Find where the given text appears and provide that cell's center as [X, Y] coordinate. 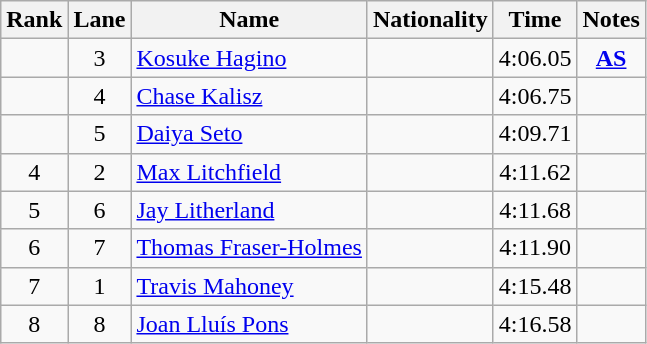
Daiya Seto [250, 134]
Thomas Fraser-Holmes [250, 248]
Chase Kalisz [250, 96]
Rank [34, 20]
Lane [100, 20]
4:11.90 [535, 248]
1 [100, 286]
4:11.62 [535, 172]
2 [100, 172]
4:15.48 [535, 286]
AS [611, 58]
Max Litchfield [250, 172]
4:16.58 [535, 324]
4:11.68 [535, 210]
Jay Litherland [250, 210]
Time [535, 20]
Joan Lluís Pons [250, 324]
Travis Mahoney [250, 286]
Notes [611, 20]
4:09.71 [535, 134]
4:06.05 [535, 58]
Nationality [430, 20]
Name [250, 20]
3 [100, 58]
Kosuke Hagino [250, 58]
4:06.75 [535, 96]
